Identify which cell holds the provided text, then report its [X, Y] central coordinate. 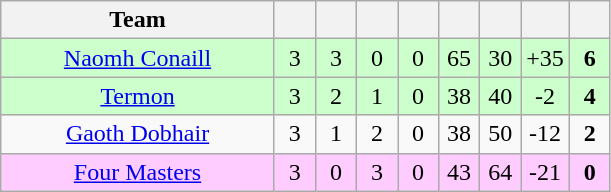
65 [460, 58]
+35 [546, 58]
Termon [138, 96]
Four Masters [138, 172]
Team [138, 20]
4 [590, 96]
30 [500, 58]
64 [500, 172]
6 [590, 58]
40 [500, 96]
43 [460, 172]
50 [500, 134]
Naomh Conaill [138, 58]
-12 [546, 134]
Gaoth Dobhair [138, 134]
-21 [546, 172]
-2 [546, 96]
